Extract the (X, Y) coordinate from the center of the cell holding the provided text.  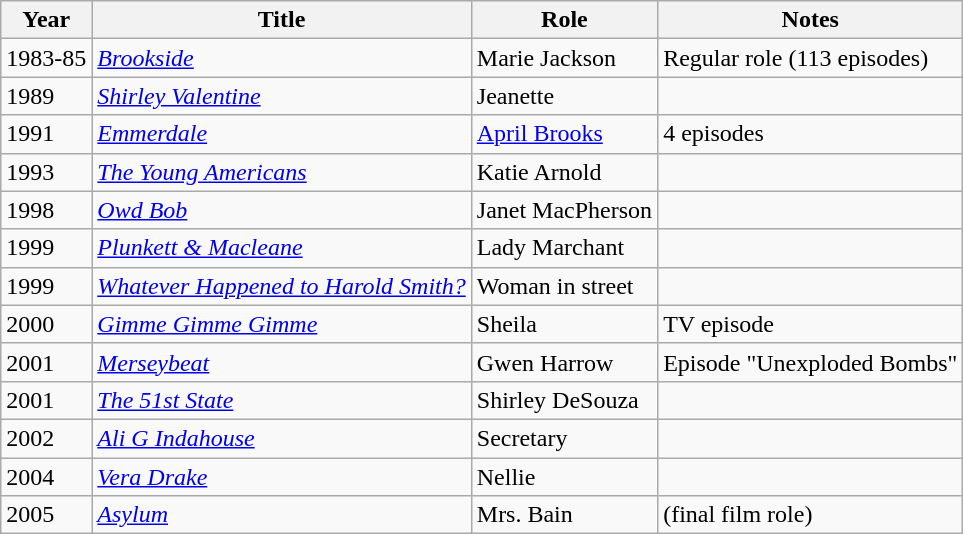
Plunkett & Macleane (282, 248)
Title (282, 20)
Lady Marchant (564, 248)
Janet MacPherson (564, 210)
1993 (46, 172)
Gimme Gimme Gimme (282, 324)
Merseybeat (282, 362)
Katie Arnold (564, 172)
Asylum (282, 515)
2000 (46, 324)
Woman in street (564, 286)
Whatever Happened to Harold Smith? (282, 286)
Shirley DeSouza (564, 400)
Sheila (564, 324)
Mrs. Bain (564, 515)
Brookside (282, 58)
1983-85 (46, 58)
Shirley Valentine (282, 96)
TV episode (810, 324)
(final film role) (810, 515)
2004 (46, 477)
The Young Americans (282, 172)
1989 (46, 96)
Episode "Unexploded Bombs" (810, 362)
Year (46, 20)
Emmerdale (282, 134)
The 51st State (282, 400)
Jeanette (564, 96)
1998 (46, 210)
2002 (46, 438)
4 episodes (810, 134)
Notes (810, 20)
Owd Bob (282, 210)
2005 (46, 515)
Secretary (564, 438)
Nellie (564, 477)
Gwen Harrow (564, 362)
Ali G Indahouse (282, 438)
Vera Drake (282, 477)
Regular role (113 episodes) (810, 58)
Marie Jackson (564, 58)
Role (564, 20)
April Brooks (564, 134)
1991 (46, 134)
